Determine the (x, y) coordinate at the center of the cell enclosing the given text.  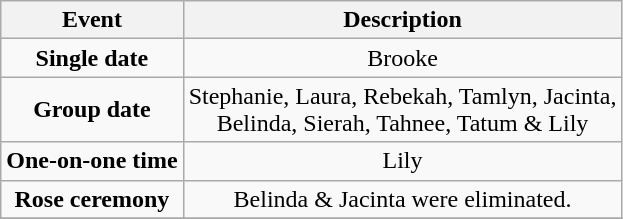
Single date (92, 58)
Description (402, 20)
Lily (402, 161)
Stephanie, Laura, Rebekah, Tamlyn, Jacinta, Belinda, Sierah, Tahnee, Tatum & Lily (402, 110)
Event (92, 20)
Rose ceremony (92, 199)
Group date (92, 110)
One-on-one time (92, 161)
Belinda & Jacinta were eliminated. (402, 199)
Brooke (402, 58)
